Scan for the cell matching the given text and deliver its [X, Y] coordinate at center. 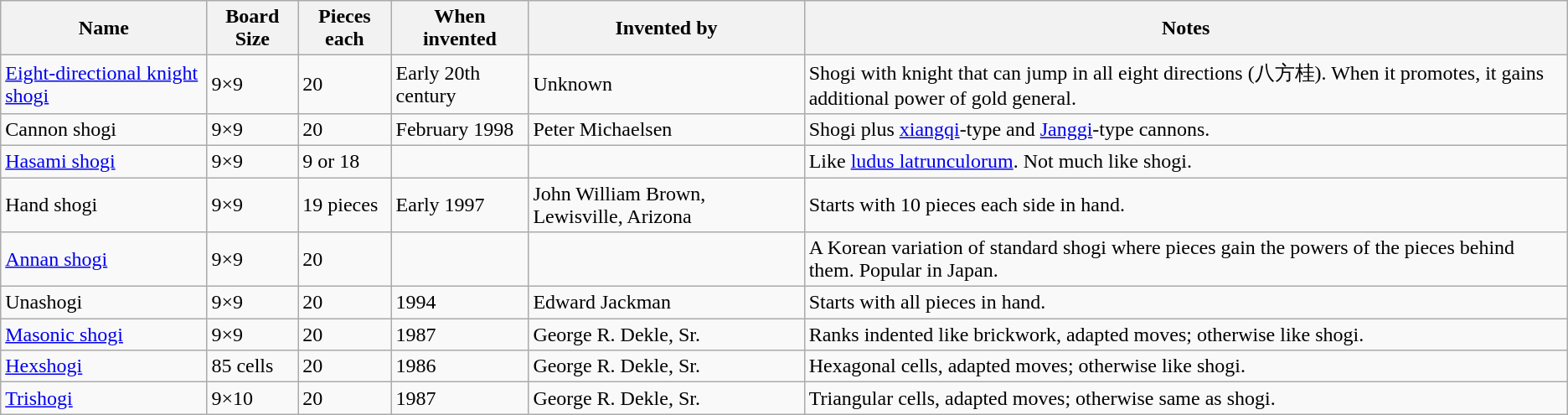
Annan shogi [104, 260]
Cannon shogi [104, 129]
John William Brown, Lewisville, Arizona [667, 205]
Unknown [667, 85]
Hexagonal cells, adapted moves; otherwise like shogi. [1186, 366]
Ranks indented like brickwork, adapted moves; otherwise like shogi. [1186, 335]
85 cells [253, 366]
Shogi plus xiangqi-type and Janggi-type cannons. [1186, 129]
Masonic shogi [104, 335]
Name [104, 29]
1986 [460, 366]
Triangular cells, adapted moves; otherwise same as shogi. [1186, 398]
Eight-directional knight shogi [104, 85]
9×10 [253, 398]
Like ludus latrunculorum. Not much like shogi. [1186, 161]
Hexshogi [104, 366]
Board Size [253, 29]
Starts with 10 pieces each side in hand. [1186, 205]
Notes [1186, 29]
February 1998 [460, 129]
Peter Michaelsen [667, 129]
Unashogi [104, 303]
Pieces each [345, 29]
Hand shogi [104, 205]
Hasami shogi [104, 161]
Starts with all pieces in hand. [1186, 303]
1994 [460, 303]
Shogi with knight that can jump in all eight directions (八方桂). When it promotes, it gains additional power of gold general. [1186, 85]
A Korean variation of standard shogi where pieces gain the powers of the pieces behind them. Popular in Japan. [1186, 260]
Edward Jackman [667, 303]
Invented by [667, 29]
Early 20th century [460, 85]
When invented [460, 29]
Trishogi [104, 398]
9 or 18 [345, 161]
Early 1997 [460, 205]
19 pieces [345, 205]
